Extract the (x, y) coordinate from the center of the cell holding the provided text.  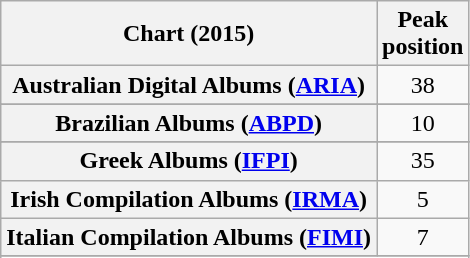
10 (423, 123)
7 (423, 237)
Greek Albums (IFPI) (189, 161)
35 (423, 161)
Chart (2015) (189, 34)
Peakposition (423, 34)
Irish Compilation Albums (IRMA) (189, 199)
Brazilian Albums (ABPD) (189, 123)
Australian Digital Albums (ARIA) (189, 85)
38 (423, 85)
Italian Compilation Albums (FIMI) (189, 237)
5 (423, 199)
